Locate the cell with the specified text and output its (x, y) center coordinate. 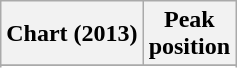
Peakposition (189, 34)
Chart (2013) (72, 34)
